Output the (X, Y) coordinate of the center of the cell containing the given text.  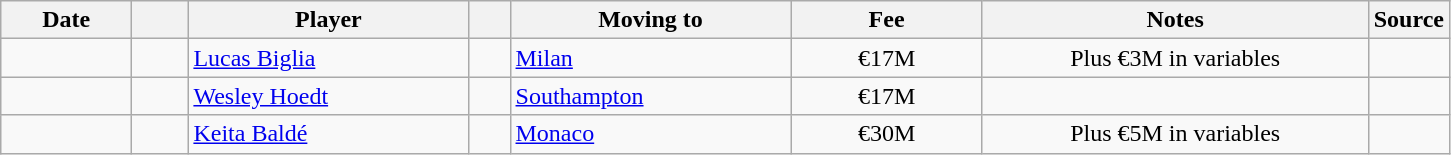
Fee (886, 20)
Southampton (650, 96)
Lucas Biglia (328, 58)
Date (66, 20)
Source (1408, 20)
Plus €3M in variables (1175, 58)
€30M (886, 134)
Keita Baldé (328, 134)
Wesley Hoedt (328, 96)
Monaco (650, 134)
Player (328, 20)
Moving to (650, 20)
Notes (1175, 20)
Plus €5M in variables (1175, 134)
Milan (650, 58)
